Search for the cell housing the specified text and yield its (x, y) center coordinate. 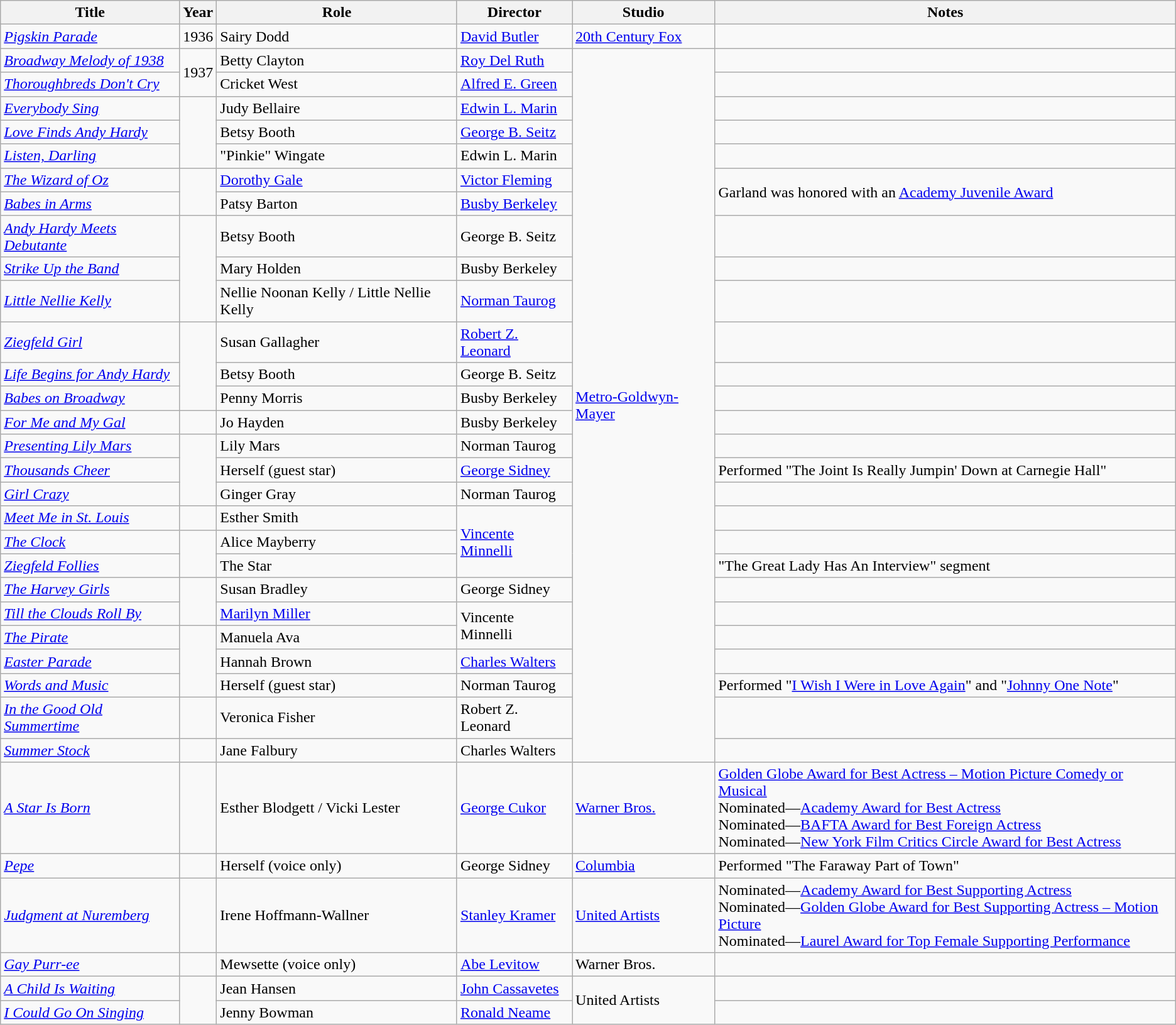
The Clock (90, 542)
Victor Fleming (514, 180)
Betty Clayton (337, 60)
Ronald Neame (514, 1012)
Irene Hoffmann-Wallner (337, 915)
Andy Hardy Meets Debutante (90, 236)
Thousands Cheer (90, 470)
"The Great Lady Has An Interview" segment (945, 566)
The Star (337, 566)
Dorothy Gale (337, 180)
Role (337, 13)
Veronica Fisher (337, 718)
I Could Go On Singing (90, 1012)
Alfred E. Green (514, 84)
Title (90, 13)
Judy Bellaire (337, 108)
Esther Blodgett / Vicki Lester (337, 808)
Babes on Broadway (90, 398)
Nellie Noonan Kelly / Little Nellie Kelly (337, 300)
Girl Crazy (90, 494)
The Wizard of Oz (90, 180)
Ziegfeld Girl (90, 342)
Jane Falbury (337, 750)
Susan Gallagher (337, 342)
Gay Purr-ee (90, 965)
Roy Del Ruth (514, 60)
Year (199, 13)
David Butler (514, 36)
Susan Bradley (337, 589)
"Pinkie" Wingate (337, 156)
Easter Parade (90, 661)
Abe Levitow (514, 965)
A Star Is Born (90, 808)
Mewsette (voice only) (337, 965)
In the Good Old Summertime (90, 718)
For Me and My Gal (90, 422)
1937 (199, 72)
Manuela Ava (337, 637)
Cricket West (337, 84)
Thoroughbreds Don't Cry (90, 84)
Jenny Bowman (337, 1012)
George Cukor (514, 808)
20th Century Fox (643, 36)
Mary Holden (337, 268)
Stanley Kramer (514, 915)
1936 (199, 36)
John Cassavetes (514, 989)
Director (514, 13)
Alice Mayberry (337, 542)
Sairy Dodd (337, 36)
Esther Smith (337, 518)
Jo Hayden (337, 422)
Pigskin Parade (90, 36)
Notes (945, 13)
Babes in Arms (90, 204)
Presenting Lily Mars (90, 446)
Studio (643, 13)
Broadway Melody of 1938 (90, 60)
Ginger Gray (337, 494)
Lily Mars (337, 446)
Judgment at Nuremberg (90, 915)
The Harvey Girls (90, 589)
Love Finds Andy Hardy (90, 132)
Words and Music (90, 685)
Life Begins for Andy Hardy (90, 375)
Little Nellie Kelly (90, 300)
Performed "I Wish I Were in Love Again" and "Johnny One Note" (945, 685)
Penny Morris (337, 398)
Everybody Sing (90, 108)
Ziegfeld Follies (90, 566)
Strike Up the Band (90, 268)
Summer Stock (90, 750)
Hannah Brown (337, 661)
Pepe (90, 866)
Meet Me in St. Louis (90, 518)
A Child Is Waiting (90, 989)
Jean Hansen (337, 989)
Garland was honored with an Academy Juvenile Award (945, 192)
Columbia (643, 866)
Patsy Barton (337, 204)
Herself (voice only) (337, 866)
Performed "The Joint Is Really Jumpin' Down at Carnegie Hall" (945, 470)
Listen, Darling (90, 156)
The Pirate (90, 637)
Marilyn Miller (337, 613)
Metro-Goldwyn-Mayer (643, 405)
Performed "The Faraway Part of Town" (945, 866)
Till the Clouds Roll By (90, 613)
